Determine the [X, Y] coordinate at the center of the cell enclosing the given text.  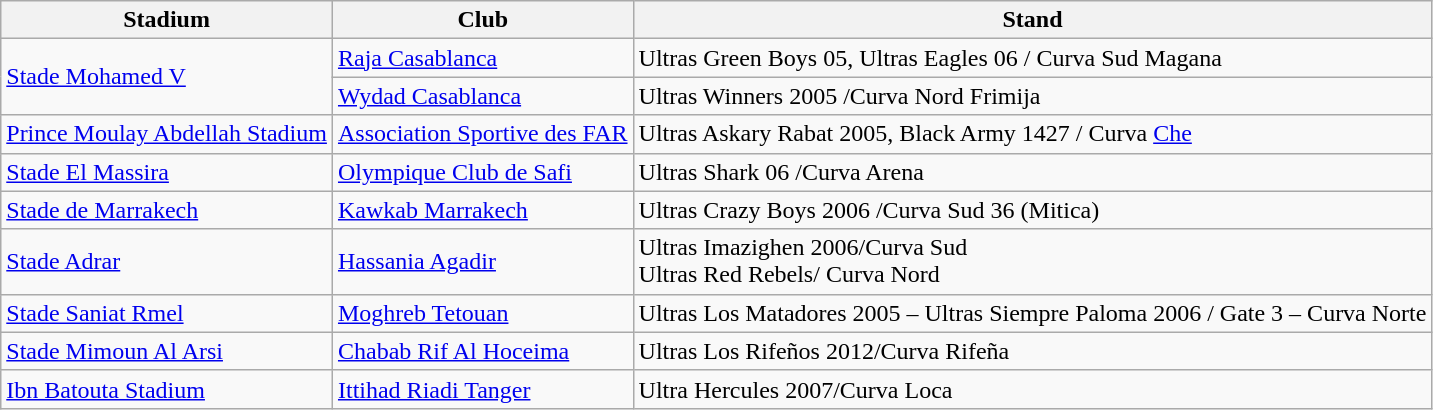
Stadium [167, 20]
Ittihad Riadi Tanger [482, 389]
Ultras Imazighen 2006/Curva SudUltras Red Rebels/ Curva Nord [1032, 262]
Chabab Rif Al Hoceima [482, 351]
Wydad Casablanca [482, 96]
Hassania Agadir [482, 262]
Kawkab Marrakech [482, 210]
Ibn Batouta Stadium [167, 389]
Raja Casablanca [482, 58]
Olympique Club de Safi [482, 172]
Moghreb Tetouan [482, 313]
Ultras Winners 2005 /Curva Nord Frimija [1032, 96]
Ultras Green Boys 05, Ultras Eagles 06 / Curva Sud Magana [1032, 58]
Stade Adrar [167, 262]
Stade Mohamed V [167, 77]
Ultras Los Rifeños 2012/Curva Rifeña [1032, 351]
Ultra Hercules 2007/Curva Loca [1032, 389]
Ultras Los Matadores 2005 – Ultras Siempre Paloma 2006 / Gate 3 – Curva Norte [1032, 313]
Ultras Askary Rabat 2005, Black Army 1427 / Curva Che [1032, 134]
Stade Mimoun Al Arsi [167, 351]
Ultras Shark 06 /Curva Arena [1032, 172]
Ultras Crazy Boys 2006 /Curva Sud 36 (Mitica) [1032, 210]
Stade Saniat Rmel [167, 313]
Stade El Massira [167, 172]
Stade de Marrakech [167, 210]
Stand [1032, 20]
Prince Moulay Abdellah Stadium [167, 134]
Association Sportive des FAR [482, 134]
Club [482, 20]
